Provide the [x, y] coordinate of the cell's center where the given text is located.  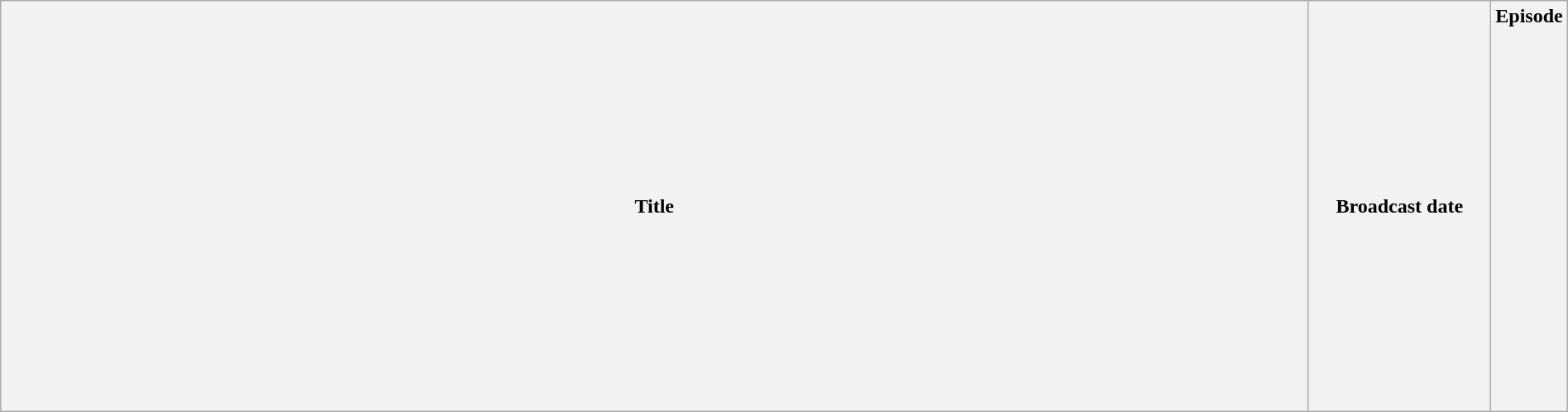
Broadcast date [1399, 207]
Episode [1529, 207]
Title [655, 207]
